Detect which cell encompasses the target text, then output its (x, y) center coordinate. 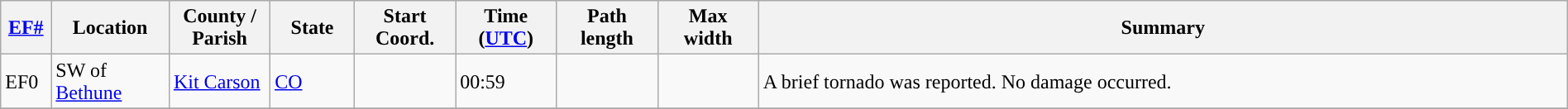
Path length (607, 28)
EF0 (26, 81)
Summary (1163, 28)
Max width (708, 28)
A brief tornado was reported. No damage occurred. (1163, 81)
CO (313, 81)
State (313, 28)
Time (UTC) (506, 28)
Kit Carson (219, 81)
00:59 (506, 81)
Start Coord. (404, 28)
EF# (26, 28)
SW of Bethune (111, 81)
County / Parish (219, 28)
Location (111, 28)
